Detect which cell encompasses the target text, then output its [x, y] center coordinate. 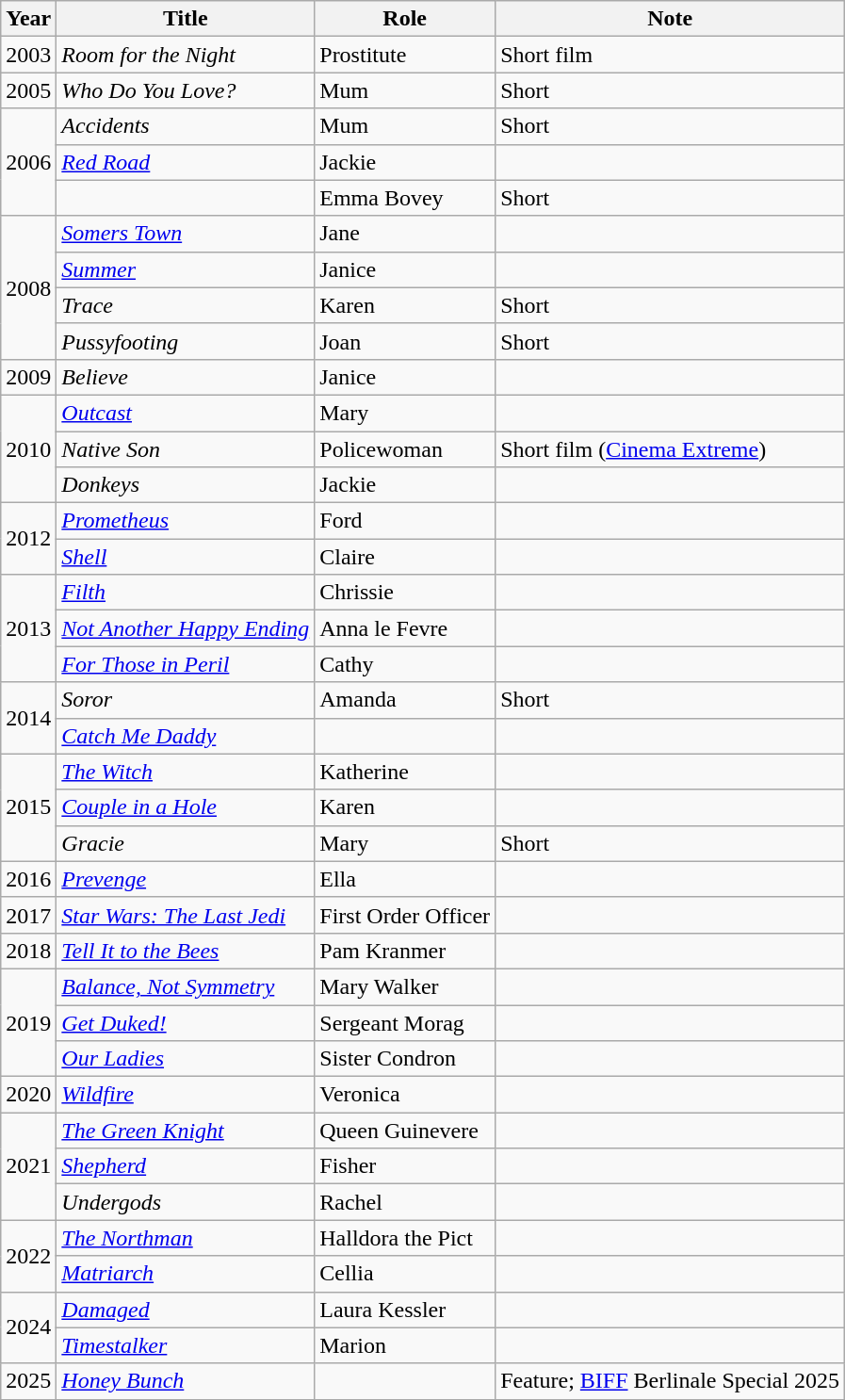
Sister Condron [405, 1059]
2025 [28, 1381]
Our Ladies [186, 1059]
Marion [405, 1345]
Joan [405, 341]
Who Do You Love? [186, 90]
Native Son [186, 449]
Chrissie [405, 593]
Star Wars: The Last Jedi [186, 915]
Summer [186, 269]
For Those in Peril [186, 664]
Queen Guinevere [405, 1131]
Wildfire [186, 1095]
Veronica [405, 1095]
Short film (Cinema Extreme) [671, 449]
2018 [28, 951]
2005 [28, 90]
Damaged [186, 1310]
Amanda [405, 700]
2019 [28, 1022]
Title [186, 19]
2006 [28, 162]
Jane [405, 234]
Fisher [405, 1166]
Shell [186, 557]
2013 [28, 628]
First Order Officer [405, 915]
Couple in a Hole [186, 807]
2016 [28, 879]
Emma Bovey [405, 198]
Believe [186, 377]
Anna le Fevre [405, 628]
2003 [28, 55]
Balance, Not Symmetry [186, 986]
Short film [671, 55]
Outcast [186, 413]
Room for the Night [186, 55]
Red Road [186, 162]
Undergods [186, 1202]
2024 [28, 1327]
2014 [28, 718]
2021 [28, 1166]
Ford [405, 521]
Prostitute [405, 55]
The Northman [186, 1238]
Pussyfooting [186, 341]
Katherine [405, 772]
Prevenge [186, 879]
Halldora the Pict [405, 1238]
Policewoman [405, 449]
Timestalker [186, 1345]
2020 [28, 1095]
2012 [28, 539]
Trace [186, 305]
Not Another Happy Ending [186, 628]
2015 [28, 807]
2022 [28, 1256]
Mary Walker [405, 986]
The Witch [186, 772]
Tell It to the Bees [186, 951]
Matriarch [186, 1274]
Pam Kranmer [405, 951]
2009 [28, 377]
Shepherd [186, 1166]
Filth [186, 593]
2008 [28, 287]
Accidents [186, 126]
Cathy [405, 664]
Honey Bunch [186, 1381]
Somers Town [186, 234]
Rachel [405, 1202]
Feature; BIFF Berlinale Special 2025 [671, 1381]
Laura Kessler [405, 1310]
Gracie [186, 843]
The Green Knight [186, 1131]
Soror [186, 700]
Year [28, 19]
Cellia [405, 1274]
2017 [28, 915]
Get Duked! [186, 1022]
Ella [405, 879]
Sergeant Morag [405, 1022]
2010 [28, 448]
Catch Me Daddy [186, 736]
Prometheus [186, 521]
Role [405, 19]
Claire [405, 557]
Donkeys [186, 485]
Note [671, 19]
